From the cell containing the given text, extract its center point as [x, y] coordinate. 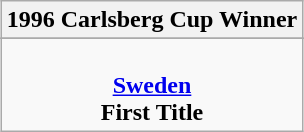
1996 Carlsberg Cup Winner [152, 20]
SwedenFirst Title [152, 85]
